Capture the cell that displays the provided text and extract its [X, Y] central coordinate. 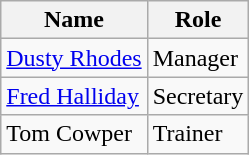
Tom Cowper [74, 134]
Manager [198, 58]
Dusty Rhodes [74, 58]
Name [74, 20]
Trainer [198, 134]
Fred Halliday [74, 96]
Role [198, 20]
Secretary [198, 96]
